Capture the cell that displays the provided text and extract its (x, y) central coordinate. 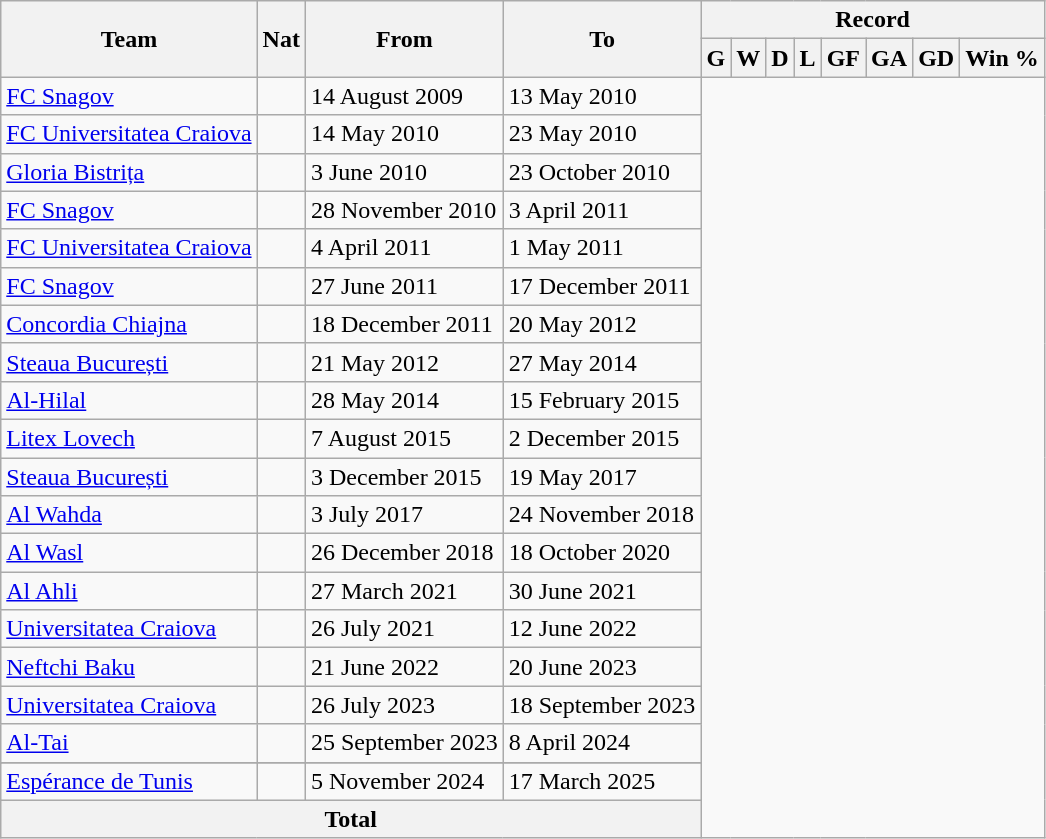
15 February 2015 (602, 400)
W (748, 58)
D (780, 58)
Concordia Chiajna (129, 324)
GF (843, 58)
21 May 2012 (404, 362)
3 July 2017 (404, 515)
26 July 2021 (404, 629)
Win % (1002, 58)
3 April 2011 (602, 210)
3 June 2010 (404, 172)
Nat (281, 39)
Record (872, 20)
G (716, 58)
18 December 2011 (404, 324)
28 May 2014 (404, 400)
20 June 2023 (602, 667)
Al Ahli (129, 591)
18 October 2020 (602, 553)
Al-Hilal (129, 400)
21 June 2022 (404, 667)
Team (129, 39)
26 July 2023 (404, 705)
19 May 2017 (602, 477)
8 April 2024 (602, 743)
14 May 2010 (404, 134)
28 November 2010 (404, 210)
Total (351, 819)
17 December 2011 (602, 286)
20 May 2012 (602, 324)
Al-Tai (129, 743)
3 December 2015 (404, 477)
2 December 2015 (602, 438)
25 September 2023 (404, 743)
7 August 2015 (404, 438)
30 June 2021 (602, 591)
27 June 2011 (404, 286)
GD (936, 58)
L (808, 58)
Neftchi Baku (129, 667)
From (404, 39)
1 May 2011 (602, 248)
23 May 2010 (602, 134)
GA (890, 58)
14 August 2009 (404, 96)
Al Wahda (129, 515)
Espérance de Tunis (129, 781)
12 June 2022 (602, 629)
27 March 2021 (404, 591)
Gloria Bistrița (129, 172)
24 November 2018 (602, 515)
Litex Lovech (129, 438)
23 October 2010 (602, 172)
Al Wasl (129, 553)
To (602, 39)
13 May 2010 (602, 96)
4 April 2011 (404, 248)
17 March 2025 (602, 781)
26 December 2018 (404, 553)
5 November 2024 (404, 781)
27 May 2014 (602, 362)
18 September 2023 (602, 705)
